Pinpoint the cell where the given text exists, returning its [x, y] midpoint coordinate. 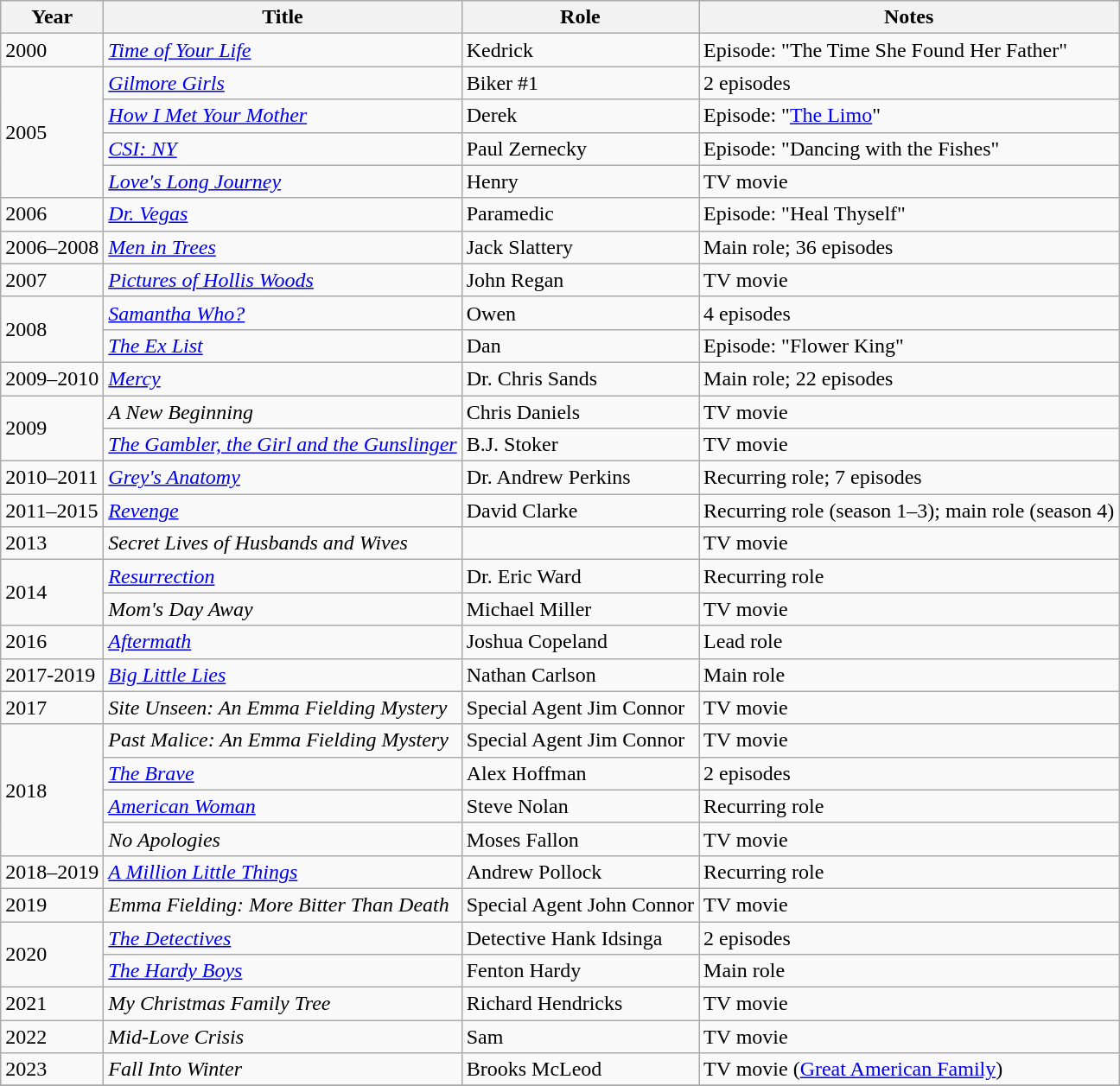
Samantha Who? [283, 313]
Men in Trees [283, 247]
Dr. Vegas [283, 214]
Main role; 22 episodes [909, 378]
2017 [52, 708]
Year [52, 17]
Jack Slattery [580, 247]
2006 [52, 214]
TV movie (Great American Family) [909, 1070]
A New Beginning [283, 412]
Episode: "Flower King" [909, 346]
2019 [52, 905]
The Ex List [283, 346]
Henry [580, 181]
Episode: "Dancing with the Fishes" [909, 149]
Main role; 36 episodes [909, 247]
My Christmas Family Tree [283, 1004]
Dan [580, 346]
Special Agent John Connor [580, 905]
Andrew Pollock [580, 872]
A Million Little Things [283, 872]
Love's Long Journey [283, 181]
2009 [52, 429]
Lead role [909, 642]
Michael Miller [580, 609]
2009–2010 [52, 378]
Gilmore Girls [283, 83]
Secret Lives of Husbands and Wives [283, 543]
Recurring role; 7 episodes [909, 478]
2018–2019 [52, 872]
B.J. Stoker [580, 445]
2018 [52, 790]
Big Little Lies [283, 675]
No Apologies [283, 839]
2006–2008 [52, 247]
2013 [52, 543]
Dr. Eric Ward [580, 576]
Pictures of Hollis Woods [283, 280]
2017-2019 [52, 675]
Episode: "The Time She Found Her Father" [909, 50]
2022 [52, 1037]
Time of Your Life [283, 50]
The Hardy Boys [283, 971]
Mid-Love Crisis [283, 1037]
2008 [52, 329]
2010–2011 [52, 478]
2016 [52, 642]
Past Malice: An Emma Fielding Mystery [283, 740]
Episode: "The Limo" [909, 116]
Alex Hoffman [580, 773]
Paramedic [580, 214]
Notes [909, 17]
Grey's Anatomy [283, 478]
Owen [580, 313]
The Brave [283, 773]
2005 [52, 132]
Kedrick [580, 50]
The Gambler, the Girl and the Gunslinger [283, 445]
Steve Nolan [580, 806]
Derek [580, 116]
Aftermath [283, 642]
Mercy [283, 378]
Dr. Chris Sands [580, 378]
Site Unseen: An Emma Fielding Mystery [283, 708]
Sam [580, 1037]
Moses Fallon [580, 839]
Title [283, 17]
Chris Daniels [580, 412]
Detective Hank Idsinga [580, 937]
2000 [52, 50]
Fenton Hardy [580, 971]
How I Met Your Mother [283, 116]
Mom's Day Away [283, 609]
David Clarke [580, 511]
Resurrection [283, 576]
Joshua Copeland [580, 642]
2020 [52, 954]
2014 [52, 593]
Brooks McLeod [580, 1070]
Paul Zernecky [580, 149]
Biker #1 [580, 83]
2011–2015 [52, 511]
2021 [52, 1004]
2007 [52, 280]
CSI: NY [283, 149]
4 episodes [909, 313]
John Regan [580, 280]
The Detectives [283, 937]
Episode: "Heal Thyself" [909, 214]
Emma Fielding: More Bitter Than Death [283, 905]
Recurring role (season 1–3); main role (season 4) [909, 511]
Nathan Carlson [580, 675]
Role [580, 17]
Fall Into Winter [283, 1070]
Revenge [283, 511]
Dr. Andrew Perkins [580, 478]
Richard Hendricks [580, 1004]
2023 [52, 1070]
American Woman [283, 806]
